Scan for the cell matching the given text and deliver its [x, y] coordinate at center. 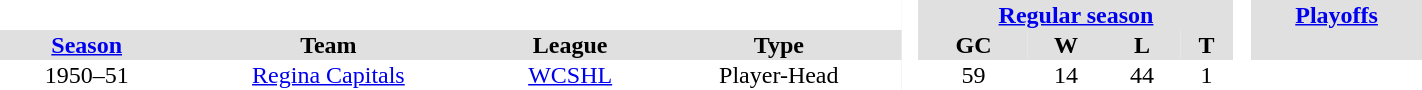
GC [974, 45]
League [570, 45]
Playoffs [1336, 15]
14 [1066, 75]
Player-Head [779, 75]
44 [1142, 75]
Type [779, 45]
T [1207, 45]
Season [86, 45]
Regina Capitals [328, 75]
Regular season [1076, 15]
59 [974, 75]
1 [1207, 75]
1950–51 [86, 75]
Team [328, 45]
WCSHL [570, 75]
L [1142, 45]
W [1066, 45]
